Extract the [x, y] coordinate from the center of the cell holding the provided text.  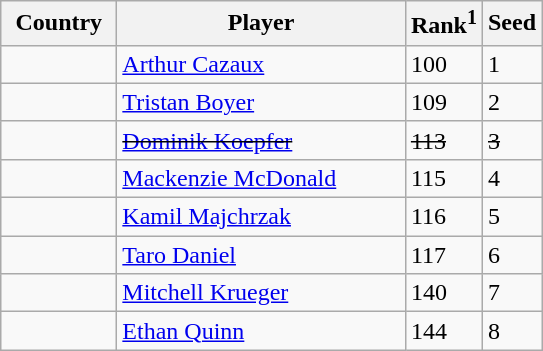
Country [59, 24]
7 [512, 293]
Dominik Koepfer [262, 140]
113 [444, 140]
Mitchell Krueger [262, 293]
Mackenzie McDonald [262, 178]
5 [512, 217]
Ethan Quinn [262, 331]
109 [444, 102]
117 [444, 255]
140 [444, 293]
Taro Daniel [262, 255]
100 [444, 64]
116 [444, 217]
Seed [512, 24]
Player [262, 24]
3 [512, 140]
Tristan Boyer [262, 102]
Rank1 [444, 24]
Arthur Cazaux [262, 64]
115 [444, 178]
Kamil Majchrzak [262, 217]
1 [512, 64]
144 [444, 331]
2 [512, 102]
4 [512, 178]
8 [512, 331]
6 [512, 255]
